Locate the cell with the specified text and output its (x, y) center coordinate. 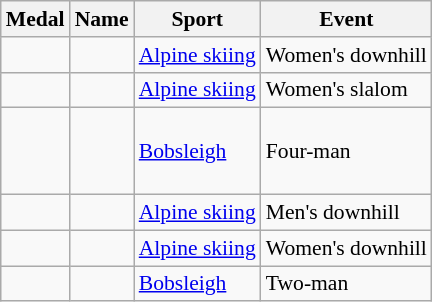
Medal (36, 19)
Sport (198, 19)
Event (346, 19)
Women's slalom (346, 90)
Four-man (346, 152)
Name (102, 19)
Two-man (346, 284)
Men's downhill (346, 213)
